Output the [X, Y] coordinate of the center of the cell containing the given text.  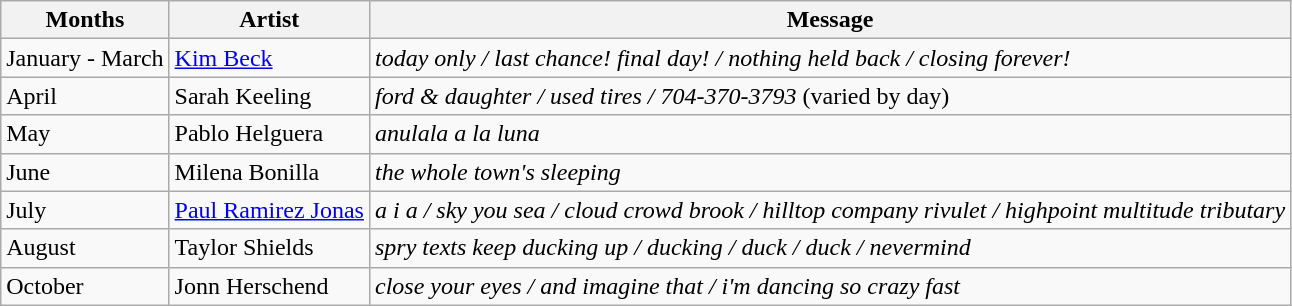
spry texts keep ducking up / ducking / duck / duck / nevermind [830, 248]
October [85, 286]
January - March [85, 58]
the whole town's sleeping [830, 172]
Jonn Herschend [269, 286]
May [85, 134]
July [85, 210]
August [85, 248]
Kim Beck [269, 58]
Sarah Keeling [269, 96]
Milena Bonilla [269, 172]
ford & daughter / used tires / 704-370-3793 (varied by day) [830, 96]
anulala a la luna [830, 134]
April [85, 96]
Artist [269, 20]
Message [830, 20]
Taylor Shields [269, 248]
a i a / sky you sea / cloud crowd brook / hilltop company rivulet / highpoint multitude tributary [830, 210]
close your eyes / and imagine that / i'm dancing so crazy fast [830, 286]
Months [85, 20]
Paul Ramirez Jonas [269, 210]
Pablo Helguera [269, 134]
today only / last chance! final day! / nothing held back / closing forever! [830, 58]
June [85, 172]
